Pinpoint the cell where the given text exists, returning its (x, y) midpoint coordinate. 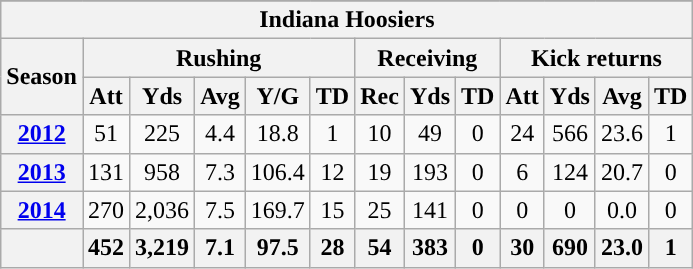
15 (332, 210)
2014 (42, 210)
0.0 (622, 210)
7.1 (220, 248)
2,036 (162, 210)
25 (380, 210)
169.7 (278, 210)
193 (430, 172)
7.5 (220, 210)
Rushing (218, 58)
28 (332, 248)
225 (162, 134)
131 (106, 172)
2013 (42, 172)
690 (570, 248)
30 (522, 248)
Indiana Hoosiers (347, 20)
141 (430, 210)
18.8 (278, 134)
452 (106, 248)
7.3 (220, 172)
49 (430, 134)
20.7 (622, 172)
24 (522, 134)
270 (106, 210)
23.6 (622, 134)
Receiving (428, 58)
106.4 (278, 172)
566 (570, 134)
97.5 (278, 248)
Rec (380, 96)
23.0 (622, 248)
958 (162, 172)
124 (570, 172)
10 (380, 134)
54 (380, 248)
4.4 (220, 134)
383 (430, 248)
Kick returns (596, 58)
19 (380, 172)
12 (332, 172)
3,219 (162, 248)
Season (42, 77)
51 (106, 134)
Y/G (278, 96)
6 (522, 172)
2012 (42, 134)
